Pinpoint the cell where the given text exists, returning its [X, Y] midpoint coordinate. 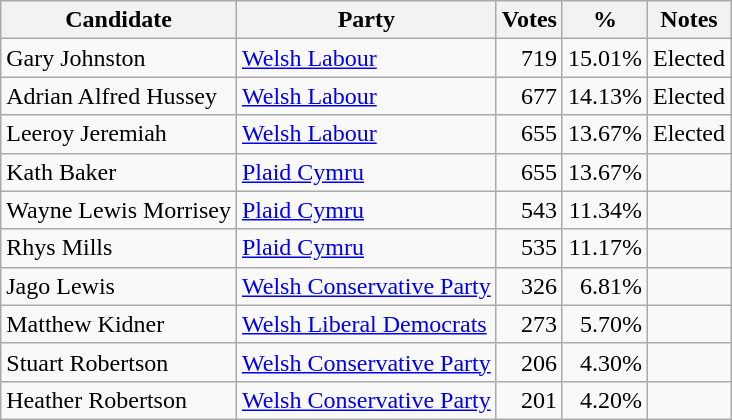
Stuart Robertson [119, 362]
Candidate [119, 20]
326 [529, 286]
11.34% [604, 210]
Gary Johnston [119, 58]
Rhys Mills [119, 248]
6.81% [604, 286]
Welsh Liberal Democrats [366, 324]
Votes [529, 20]
Heather Robertson [119, 400]
15.01% [604, 58]
4.30% [604, 362]
206 [529, 362]
535 [529, 248]
4.20% [604, 400]
719 [529, 58]
Notes [688, 20]
11.17% [604, 248]
273 [529, 324]
14.13% [604, 96]
5.70% [604, 324]
Jago Lewis [119, 286]
Adrian Alfred Hussey [119, 96]
Party [366, 20]
Kath Baker [119, 172]
Matthew Kidner [119, 324]
% [604, 20]
201 [529, 400]
677 [529, 96]
543 [529, 210]
Wayne Lewis Morrisey [119, 210]
Leeroy Jeremiah [119, 134]
